For the text-containing cell, return its midpoint in (x, y) coordinate format. 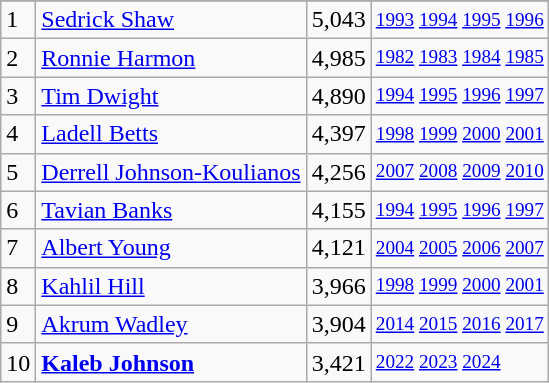
4,985 (338, 58)
2014 2015 2016 2017 (460, 324)
4,397 (338, 134)
1993 1994 1995 1996 (460, 20)
4,256 (338, 172)
4,890 (338, 96)
10 (18, 362)
7 (18, 248)
9 (18, 324)
5,043 (338, 20)
Kaleb Johnson (171, 362)
2004 2005 2006 2007 (460, 248)
2007 2008 2009 2010 (460, 172)
2022 2023 2024 (460, 362)
Akrum Wadley (171, 324)
8 (18, 286)
6 (18, 210)
Albert Young (171, 248)
1 (18, 20)
Derrell Johnson-Koulianos (171, 172)
Tavian Banks (171, 210)
1982 1983 1984 1985 (460, 58)
Kahlil Hill (171, 286)
4 (18, 134)
Ladell Betts (171, 134)
Tim Dwight (171, 96)
3 (18, 96)
4,155 (338, 210)
3,904 (338, 324)
2 (18, 58)
5 (18, 172)
3,421 (338, 362)
Ronnie Harmon (171, 58)
3,966 (338, 286)
Sedrick Shaw (171, 20)
4,121 (338, 248)
